Provide the [x, y] coordinate of the cell's center where the given text is located.  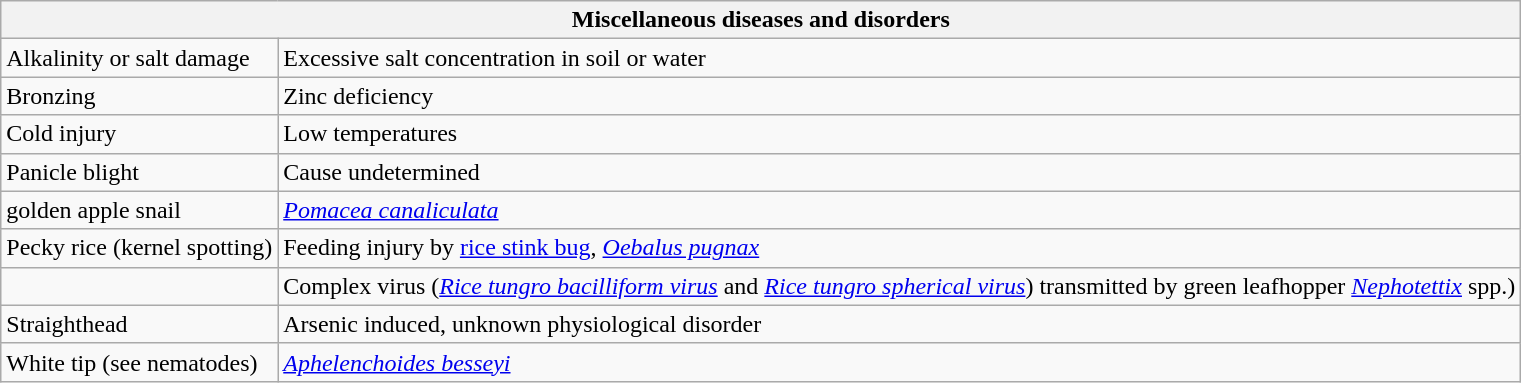
Panicle blight [140, 172]
Pecky rice (kernel spotting) [140, 248]
Complex virus (Rice tungro bacilliform virus and Rice tungro spherical virus) transmitted by green leafhopper Nephotettix spp.) [900, 286]
Low temperatures [900, 134]
golden apple snail [140, 210]
Alkalinity or salt damage [140, 58]
Feeding injury by rice stink bug, Oebalus pugnax [900, 248]
White tip (see nematodes) [140, 362]
Cause undetermined [900, 172]
Miscellaneous diseases and disorders [761, 20]
Pomacea canaliculata [900, 210]
Straighthead [140, 324]
Bronzing [140, 96]
Excessive salt concentration in soil or water [900, 58]
Aphelenchoides besseyi [900, 362]
Cold injury [140, 134]
Zinc deficiency [900, 96]
Arsenic induced, unknown physiological disorder [900, 324]
